Identify which cell holds the provided text, then report its (X, Y) central coordinate. 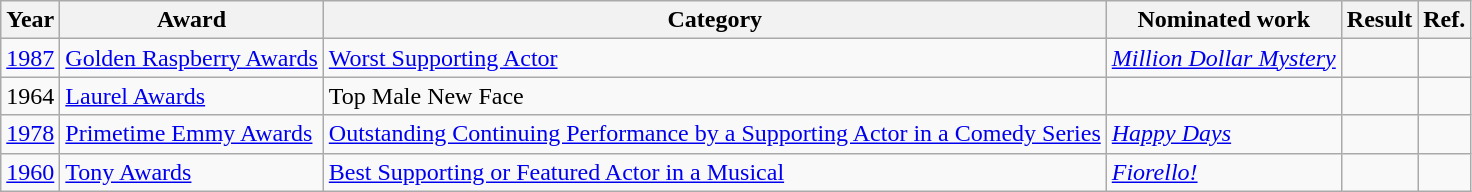
Happy Days (1224, 134)
Nominated work (1224, 20)
Fiorello! (1224, 172)
Ref. (1444, 20)
1987 (30, 58)
Result (1379, 20)
Primetime Emmy Awards (192, 134)
Golden Raspberry Awards (192, 58)
Best Supporting or Featured Actor in a Musical (714, 172)
Category (714, 20)
Laurel Awards (192, 96)
Outstanding Continuing Performance by a Supporting Actor in a Comedy Series (714, 134)
Top Male New Face (714, 96)
Award (192, 20)
1964 (30, 96)
Year (30, 20)
Million Dollar Mystery (1224, 58)
1960 (30, 172)
1978 (30, 134)
Tony Awards (192, 172)
Worst Supporting Actor (714, 58)
